Return the [X, Y] coordinate for the center point of the cell that contains the specified text.  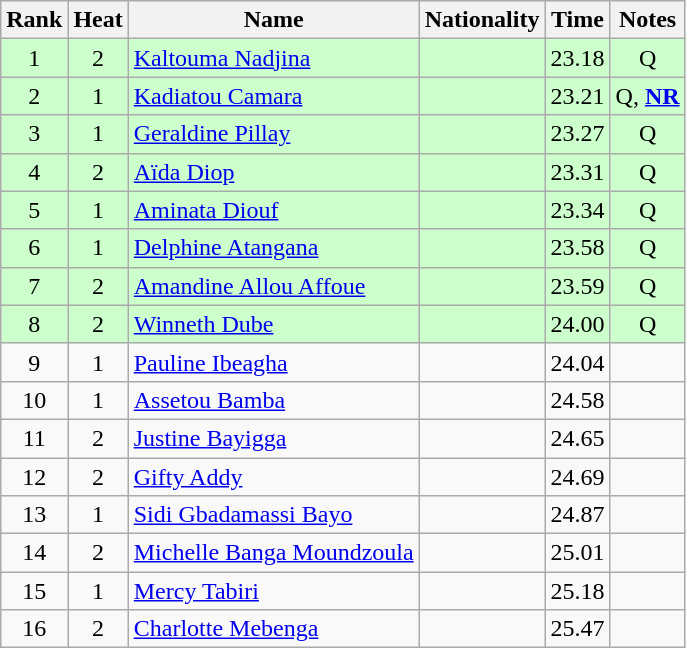
Assetou Bamba [274, 400]
Sidi Gbadamassi Bayo [274, 515]
24.87 [578, 515]
23.18 [578, 58]
Winneth Dube [274, 324]
Kaltouma Nadjina [274, 58]
7 [34, 286]
8 [34, 324]
23.34 [578, 210]
Aïda Diop [274, 172]
3 [34, 134]
15 [34, 591]
Time [578, 20]
Nationality [482, 20]
Q, NR [648, 96]
Mercy Tabiri [274, 591]
5 [34, 210]
9 [34, 362]
10 [34, 400]
Justine Bayigga [274, 438]
25.47 [578, 629]
23.21 [578, 96]
Delphine Atangana [274, 248]
24.04 [578, 362]
Kadiatou Camara [274, 96]
Aminata Diouf [274, 210]
Geraldine Pillay [274, 134]
14 [34, 553]
24.69 [578, 477]
13 [34, 515]
Pauline Ibeagha [274, 362]
25.18 [578, 591]
Name [274, 20]
23.27 [578, 134]
11 [34, 438]
Notes [648, 20]
24.58 [578, 400]
24.00 [578, 324]
6 [34, 248]
25.01 [578, 553]
4 [34, 172]
23.31 [578, 172]
24.65 [578, 438]
Gifty Addy [274, 477]
Amandine Allou Affoue [274, 286]
Heat [98, 20]
23.58 [578, 248]
Rank [34, 20]
Michelle Banga Moundzoula [274, 553]
23.59 [578, 286]
12 [34, 477]
Charlotte Mebenga [274, 629]
16 [34, 629]
